Capture the cell that displays the provided text and extract its [X, Y] central coordinate. 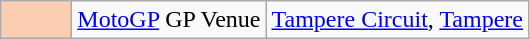
Tampere Circuit, Tampere [397, 20]
MotoGP GP Venue [169, 20]
